Pinpoint the cell where the given text exists, returning its (x, y) midpoint coordinate. 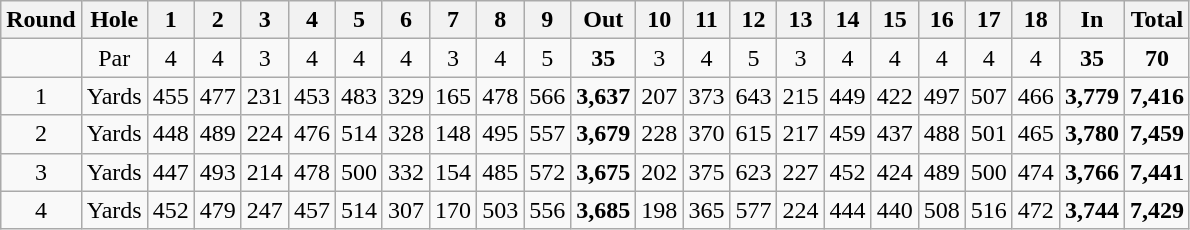
488 (942, 134)
329 (406, 96)
11 (706, 20)
198 (660, 210)
497 (942, 96)
370 (706, 134)
214 (264, 172)
495 (500, 134)
623 (754, 172)
557 (548, 134)
6 (406, 20)
15 (894, 20)
8 (500, 20)
503 (500, 210)
448 (170, 134)
3,675 (604, 172)
3,779 (1092, 96)
465 (1036, 134)
217 (800, 134)
3,766 (1092, 172)
13 (800, 20)
556 (548, 210)
165 (454, 96)
507 (988, 96)
483 (358, 96)
In (1092, 20)
474 (1036, 172)
440 (894, 210)
227 (800, 172)
501 (988, 134)
Round (41, 20)
7 (454, 20)
170 (454, 210)
485 (500, 172)
207 (660, 96)
228 (660, 134)
154 (454, 172)
3,679 (604, 134)
Par (114, 58)
7,429 (1156, 210)
18 (1036, 20)
12 (754, 20)
422 (894, 96)
70 (1156, 58)
202 (660, 172)
215 (800, 96)
459 (848, 134)
231 (264, 96)
457 (312, 210)
373 (706, 96)
3,744 (1092, 210)
9 (548, 20)
479 (218, 210)
247 (264, 210)
Out (604, 20)
365 (706, 210)
Total (1156, 20)
472 (1036, 210)
Hole (114, 20)
577 (754, 210)
7,459 (1156, 134)
444 (848, 210)
16 (942, 20)
437 (894, 134)
307 (406, 210)
17 (988, 20)
449 (848, 96)
516 (988, 210)
7,416 (1156, 96)
477 (218, 96)
566 (548, 96)
455 (170, 96)
493 (218, 172)
476 (312, 134)
3,637 (604, 96)
148 (454, 134)
466 (1036, 96)
615 (754, 134)
3,685 (604, 210)
14 (848, 20)
508 (942, 210)
3,780 (1092, 134)
453 (312, 96)
375 (706, 172)
643 (754, 96)
7,441 (1156, 172)
447 (170, 172)
328 (406, 134)
424 (894, 172)
10 (660, 20)
332 (406, 172)
572 (548, 172)
